Scan for the cell matching the given text and deliver its (x, y) coordinate at center. 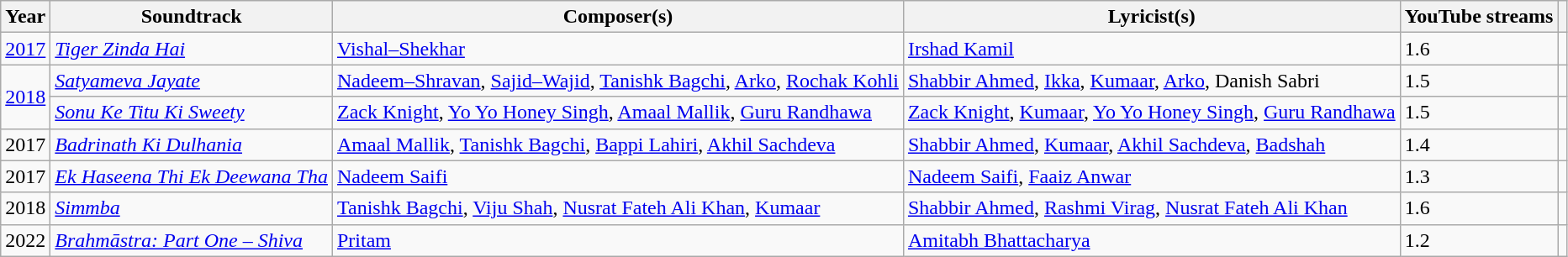
2022 (25, 240)
Nadeem Saifi (617, 176)
Satyameva Jayate (192, 81)
Nadeem–Shravan, Sajid–Wajid, Tanishk Bagchi, Arko, Rochak Kohli (617, 81)
Composer(s) (617, 17)
Brahmāstra: Part One – Shiva (192, 240)
Shabbir Ahmed, Ikka, Kumaar, Arko, Danish Sabri (1152, 81)
Tiger Zinda Hai (192, 49)
Nadeem Saifi, Faaiz Anwar (1152, 176)
Shabbir Ahmed, Rashmi Virag, Nusrat Fateh Ali Khan (1152, 208)
Tanishk Bagchi, Viju Shah, Nusrat Fateh Ali Khan, Kumaar (617, 208)
Simmba (192, 208)
Zack Knight, Kumaar, Yo Yo Honey Singh, Guru Randhawa (1152, 113)
1.3 (1479, 176)
YouTube streams (1479, 17)
Soundtrack (192, 17)
Ek Haseena Thi Ek Deewana Tha (192, 176)
Vishal–Shekhar (617, 49)
1.2 (1479, 240)
Year (25, 17)
Lyricist(s) (1152, 17)
Zack Knight, Yo Yo Honey Singh, Amaal Mallik, Guru Randhawa (617, 113)
Pritam (617, 240)
Shabbir Ahmed, Kumaar, Akhil Sachdeva, Badshah (1152, 144)
Irshad Kamil (1152, 49)
Amaal Mallik, Tanishk Bagchi, Bappi Lahiri, Akhil Sachdeva (617, 144)
1.4 (1479, 144)
Badrinath Ki Dulhania (192, 144)
Amitabh Bhattacharya (1152, 240)
Sonu Ke Titu Ki Sweety (192, 113)
